From the cell containing the given text, extract its center point as [X, Y] coordinate. 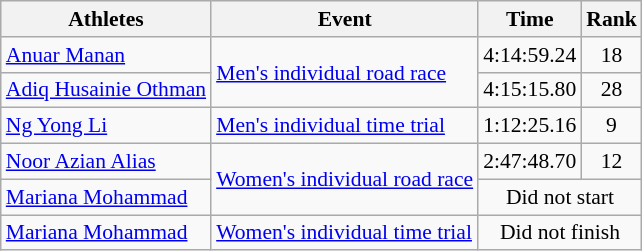
9 [612, 126]
Women's individual time trial [344, 233]
18 [612, 55]
Event [344, 19]
Athletes [106, 19]
1:12:25.16 [530, 126]
Rank [612, 19]
Ng Yong Li [106, 126]
Did not start [560, 197]
4:14:59.24 [530, 55]
Time [530, 19]
Noor Azian Alias [106, 162]
Men's individual road race [344, 72]
Anuar Manan [106, 55]
Men's individual time trial [344, 126]
2:47:48.70 [530, 162]
12 [612, 162]
Did not finish [560, 233]
28 [612, 90]
Adiq Husainie Othman [106, 90]
Women's individual road race [344, 180]
4:15:15.80 [530, 90]
